Identify which cell holds the provided text, then report its [X, Y] central coordinate. 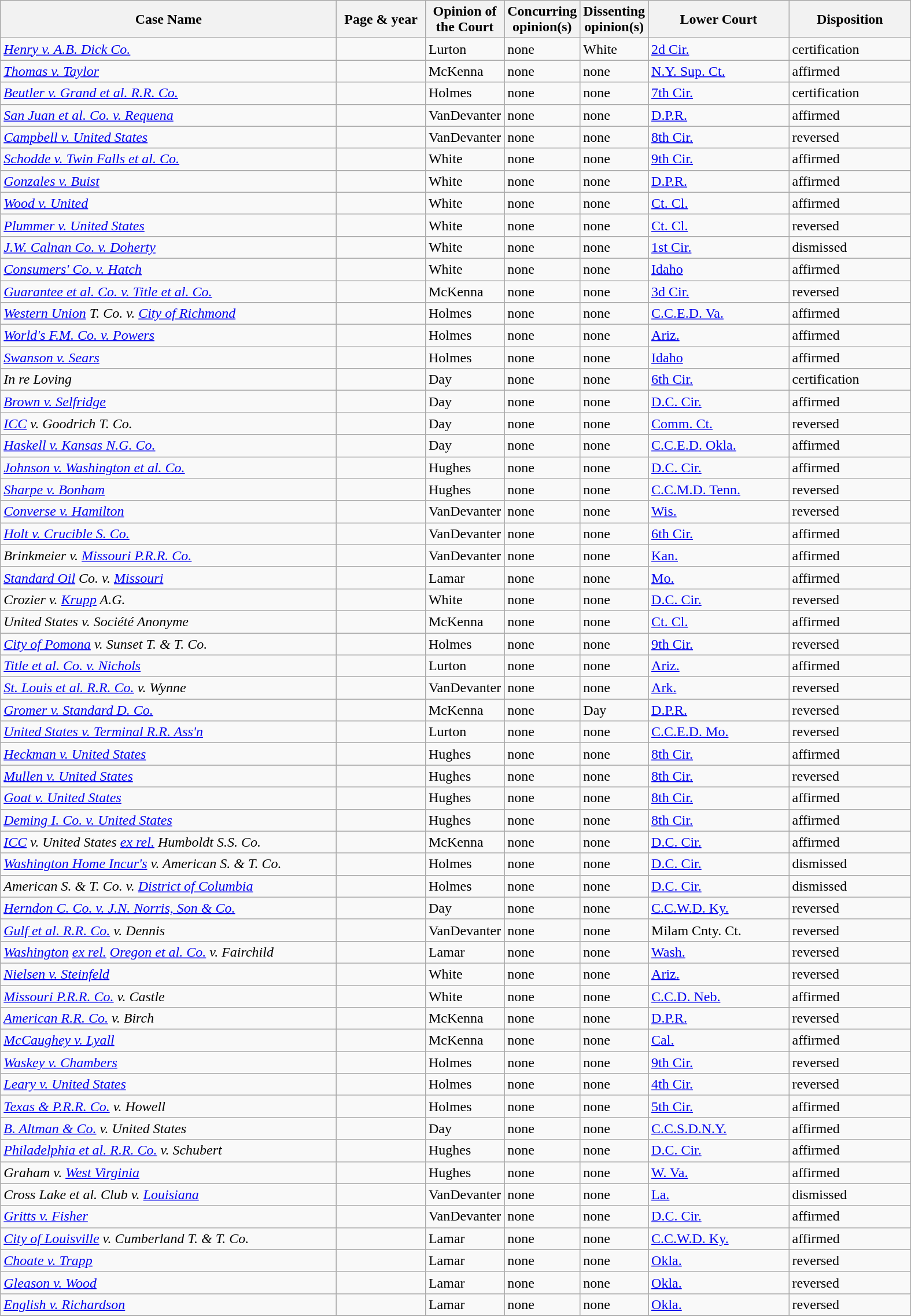
Haskell v. Kansas N.G. Co. [169, 446]
5th Cir. [719, 1107]
W. Va. [719, 1172]
San Juan et al. Co. v. Requena [169, 115]
Standard Oil Co. v. Missouri [169, 578]
C.C.E.D. Va. [719, 314]
World's F.M. Co. v. Powers [169, 336]
ICC v. United States ex rel. Humboldt S.S. Co. [169, 842]
B. Altman & Co. v. United States [169, 1128]
Ark. [719, 688]
N.Y. Sup. Ct. [719, 71]
Disposition [850, 20]
Consumers' Co. v. Hatch [169, 269]
Wood v. United [169, 203]
Heckman v. United States [169, 754]
C.C.E.D. Mo. [719, 732]
Brown v. Selfridge [169, 402]
La. [719, 1194]
Western Union T. Co. v. City of Richmond [169, 314]
Mo. [719, 578]
2d Cir. [719, 49]
Mullen v. United States [169, 776]
Gleason v. Wood [169, 1282]
McCaughey v. Lyall [169, 1041]
Texas & P.R.R. Co. v. Howell [169, 1107]
Page & year [381, 20]
Henry v. A.B. Dick Co. [169, 49]
American R.R. Co. v. Birch [169, 1019]
1st Cir. [719, 247]
Gonzales v. Buist [169, 181]
Washington Home Incur's v. American S. & T. Co. [169, 864]
Waskey v. Chambers [169, 1063]
United States v. Société Anonyme [169, 622]
C.C.M.D. Tenn. [719, 490]
Sharpe v. Bonham [169, 490]
Brinkmeier v. Missouri P.R.R. Co. [169, 556]
3d Cir. [719, 291]
Plummer v. United States [169, 225]
Leary v. United States [169, 1085]
Converse v. Hamilton [169, 512]
Deming I. Co. v. United States [169, 820]
Johnson v. Washington et al. Co. [169, 468]
C.C.S.D.N.Y. [719, 1128]
Dissenting opinion(s) [614, 20]
Opinion of the Court [464, 20]
Campbell v. United States [169, 137]
Graham v. West Virginia [169, 1172]
Beutler v. Grand et al. R.R. Co. [169, 93]
Holt v. Crucible S. Co. [169, 534]
Gulf et al. R.R. Co. v. Dennis [169, 930]
Concurring opinion(s) [543, 20]
American S. & T. Co. v. District of Columbia [169, 886]
Title et al. Co. v. Nichols [169, 666]
7th Cir. [719, 93]
Wash. [719, 952]
Lower Court [719, 20]
Milam Cnty. Ct. [719, 930]
C.C.D. Neb. [719, 996]
Schodde v. Twin Falls et al. Co. [169, 159]
Gromer v. Standard D. Co. [169, 710]
Missouri P.R.R. Co. v. Castle [169, 996]
Washington ex rel. Oregon et al. Co. v. Fairchild [169, 952]
Kan. [719, 556]
In re Loving [169, 380]
Cal. [719, 1041]
Cross Lake et al. Club v. Louisiana [169, 1194]
Crozier v. Krupp A.G. [169, 600]
J.W. Calnan Co. v. Doherty [169, 247]
Herndon C. Co. v. J.N. Norris, Son & Co. [169, 908]
Wis. [719, 512]
Philadelphia et al. R.R. Co. v. Schubert [169, 1150]
Case Name [169, 20]
Goat v. United States [169, 798]
St. Louis et al. R.R. Co. v. Wynne [169, 688]
City of Pomona v. Sunset T. & T. Co. [169, 644]
Comm. Ct. [719, 424]
C.C.E.D. Okla. [719, 446]
ICC v. Goodrich T. Co. [169, 424]
City of Louisville v. Cumberland T. & T. Co. [169, 1238]
4th Cir. [719, 1085]
Gritts v. Fisher [169, 1216]
Thomas v. Taylor [169, 71]
Guarantee et al. Co. v. Title et al. Co. [169, 291]
Nielsen v. Steinfeld [169, 974]
United States v. Terminal R.R. Ass'n [169, 732]
Choate v. Trapp [169, 1260]
English v. Richardson [169, 1304]
Swanson v. Sears [169, 358]
